Identify which cell holds the provided text, then report its (x, y) central coordinate. 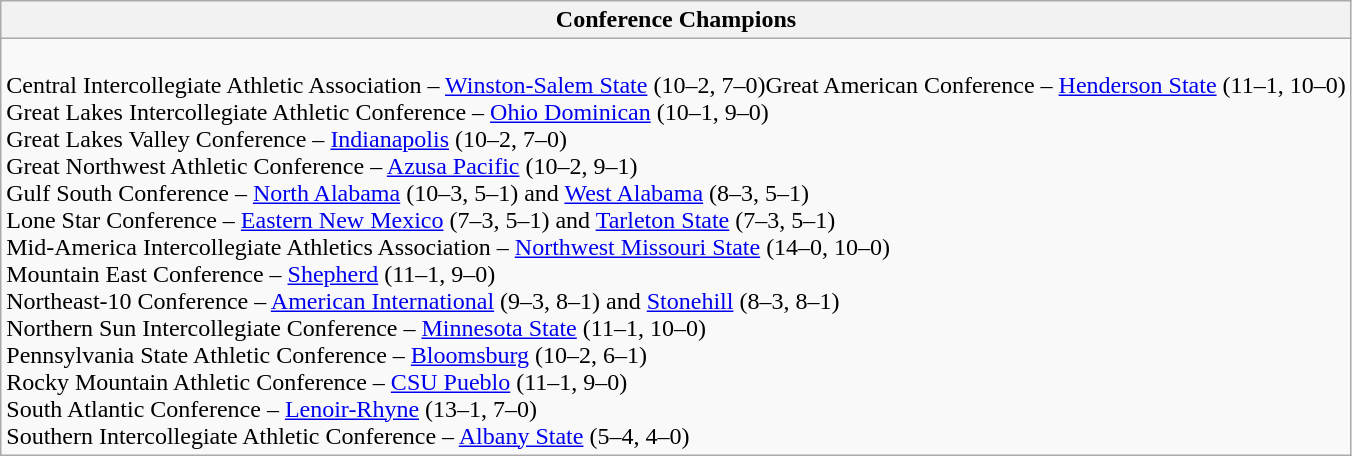
Conference Champions (676, 20)
